Search for the cell housing the specified text and yield its [x, y] center coordinate. 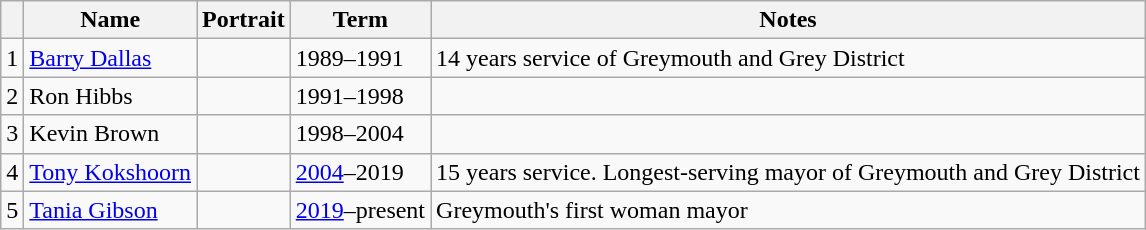
2004–2019 [360, 172]
3 [12, 134]
Tony Kokshoorn [110, 172]
Notes [788, 20]
Ron Hibbs [110, 96]
Term [360, 20]
Portrait [244, 20]
1998–2004 [360, 134]
4 [12, 172]
2 [12, 96]
2019–present [360, 210]
1991–1998 [360, 96]
5 [12, 210]
Tania Gibson [110, 210]
15 years service. Longest-serving mayor of Greymouth and Grey District [788, 172]
Greymouth's first woman mayor [788, 210]
1989–1991 [360, 58]
1 [12, 58]
Barry Dallas [110, 58]
Kevin Brown [110, 134]
Name [110, 20]
14 years service of Greymouth and Grey District [788, 58]
